Identify which cell holds the provided text, then report its (x, y) central coordinate. 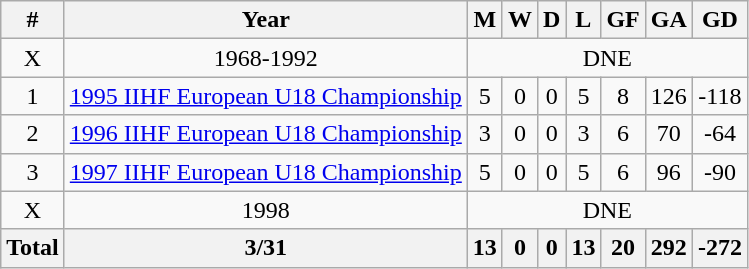
D (551, 20)
-90 (720, 172)
2 (33, 134)
M (484, 20)
126 (668, 96)
292 (668, 248)
1998 (266, 210)
1 (33, 96)
# (33, 20)
GF (623, 20)
8 (623, 96)
1995 IIHF European U18 Championship (266, 96)
Total (33, 248)
L (584, 20)
-64 (720, 134)
3/31 (266, 248)
Year (266, 20)
1968-1992 (266, 58)
1997 IIHF European U18 Championship (266, 172)
W (520, 20)
-272 (720, 248)
20 (623, 248)
1996 IIHF European U18 Championship (266, 134)
96 (668, 172)
70 (668, 134)
GA (668, 20)
-118 (720, 96)
GD (720, 20)
